Return [X, Y] of the center of cell containing provided text 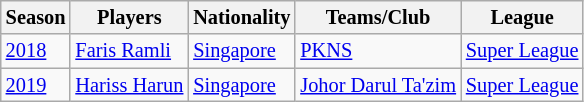
Season [36, 17]
Teams/Club [378, 17]
Faris Ramli [129, 51]
2018 [36, 51]
PKNS [378, 51]
Johor Darul Ta'zim [378, 85]
League [522, 17]
Nationality [242, 17]
Players [129, 17]
Hariss Harun [129, 85]
2019 [36, 85]
